Determine the (x, y) coordinate at the center of the cell enclosing the given text.  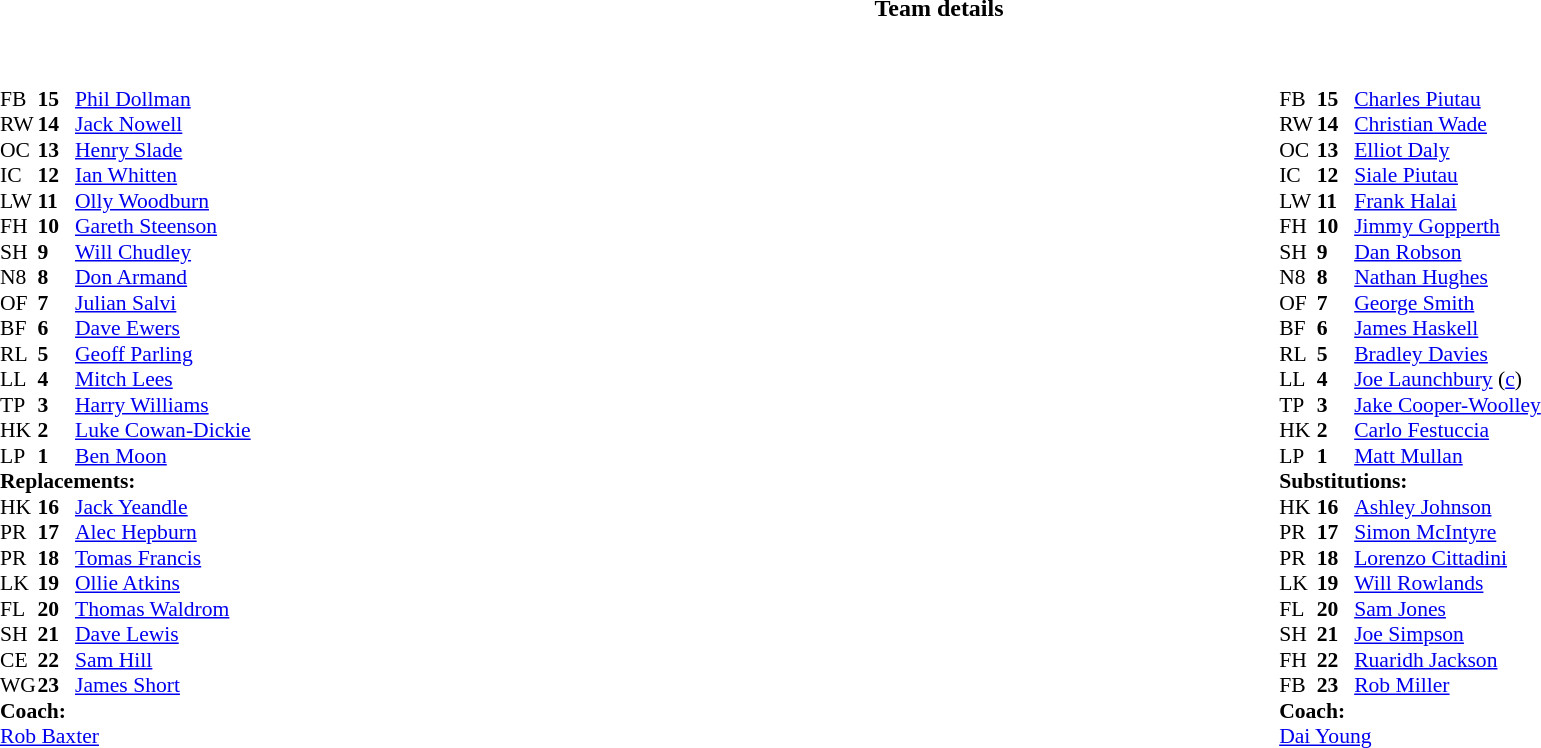
Joe Simpson (1448, 635)
Alec Hepburn (163, 533)
Jack Yeandle (163, 507)
Luke Cowan-Dickie (163, 431)
Geoff Parling (163, 354)
Will Chudley (163, 252)
Phil Dollman (163, 99)
Dave Lewis (163, 635)
Substitutions: (1410, 481)
Don Armand (163, 277)
Replacements: (126, 481)
Sam Jones (1448, 609)
Simon McIntyre (1448, 533)
Julian Salvi (163, 303)
Jack Nowell (163, 125)
Frank Halai (1448, 201)
Rob Miller (1448, 685)
James Haskell (1448, 329)
Ian Whitten (163, 175)
Matt Mullan (1448, 456)
Henry Slade (163, 150)
Ashley Johnson (1448, 507)
Dan Robson (1448, 252)
Bradley Davies (1448, 354)
Ollie Atkins (163, 583)
Harry Williams (163, 405)
Joe Launchbury (c) (1448, 379)
James Short (163, 685)
Siale Piutau (1448, 175)
Charles Piutau (1448, 99)
Nathan Hughes (1448, 277)
Will Rowlands (1448, 583)
Gareth Steenson (163, 227)
Christian Wade (1448, 125)
Olly Woodburn (163, 201)
Jake Cooper-Woolley (1448, 405)
George Smith (1448, 303)
CE (19, 660)
Jimmy Gopperth (1448, 227)
WG (19, 685)
Ruaridh Jackson (1448, 660)
Lorenzo Cittadini (1448, 558)
Thomas Waldrom (163, 609)
Mitch Lees (163, 379)
Dave Ewers (163, 329)
Carlo Festuccia (1448, 431)
Ben Moon (163, 456)
Sam Hill (163, 660)
Tomas Francis (163, 558)
Elliot Daly (1448, 150)
